Return (x, y) of the center of cell containing provided text 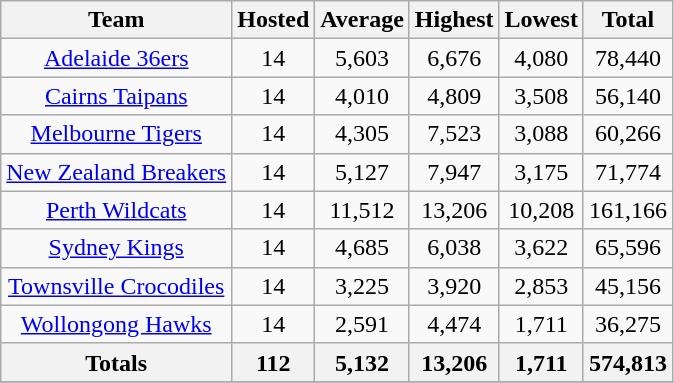
2,853 (541, 286)
4,305 (362, 134)
Totals (116, 362)
3,622 (541, 248)
5,603 (362, 58)
Highest (454, 20)
36,275 (628, 324)
71,774 (628, 172)
7,947 (454, 172)
112 (274, 362)
60,266 (628, 134)
Wollongong Hawks (116, 324)
Hosted (274, 20)
Perth Wildcats (116, 210)
65,596 (628, 248)
Team (116, 20)
6,038 (454, 248)
3,225 (362, 286)
4,809 (454, 96)
Cairns Taipans (116, 96)
2,591 (362, 324)
4,685 (362, 248)
161,166 (628, 210)
10,208 (541, 210)
Average (362, 20)
45,156 (628, 286)
78,440 (628, 58)
574,813 (628, 362)
4,080 (541, 58)
3,508 (541, 96)
5,132 (362, 362)
3,920 (454, 286)
3,088 (541, 134)
6,676 (454, 58)
Adelaide 36ers (116, 58)
Total (628, 20)
New Zealand Breakers (116, 172)
4,474 (454, 324)
4,010 (362, 96)
Melbourne Tigers (116, 134)
7,523 (454, 134)
Sydney Kings (116, 248)
5,127 (362, 172)
11,512 (362, 210)
3,175 (541, 172)
56,140 (628, 96)
Lowest (541, 20)
Townsville Crocodiles (116, 286)
